Provide the [x, y] coordinate of the cell's center where the given text is located.  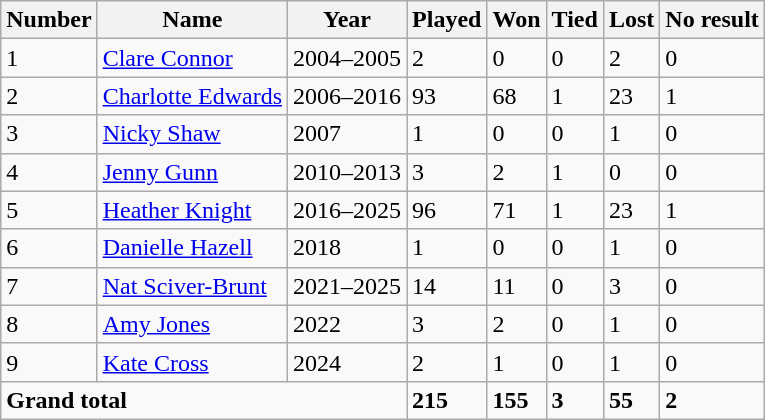
5 [49, 210]
Heather Knight [192, 210]
215 [447, 400]
2010–2013 [348, 172]
2024 [348, 362]
96 [447, 210]
Clare Connor [192, 58]
2018 [348, 248]
6 [49, 248]
93 [447, 96]
7 [49, 286]
9 [49, 362]
Won [516, 20]
71 [516, 210]
Danielle Hazell [192, 248]
2021–2025 [348, 286]
11 [516, 286]
8 [49, 324]
Name [192, 20]
Number [49, 20]
Tied [574, 20]
155 [516, 400]
Grand total [204, 400]
2006–2016 [348, 96]
Charlotte Edwards [192, 96]
Year [348, 20]
55 [631, 400]
2007 [348, 134]
4 [49, 172]
2016–2025 [348, 210]
Nicky Shaw [192, 134]
68 [516, 96]
2022 [348, 324]
Kate Cross [192, 362]
Nat Sciver-Brunt [192, 286]
Jenny Gunn [192, 172]
2004–2005 [348, 58]
No result [712, 20]
Amy Jones [192, 324]
14 [447, 286]
Played [447, 20]
Lost [631, 20]
